For the text-containing cell, return its midpoint in [X, Y] coordinate format. 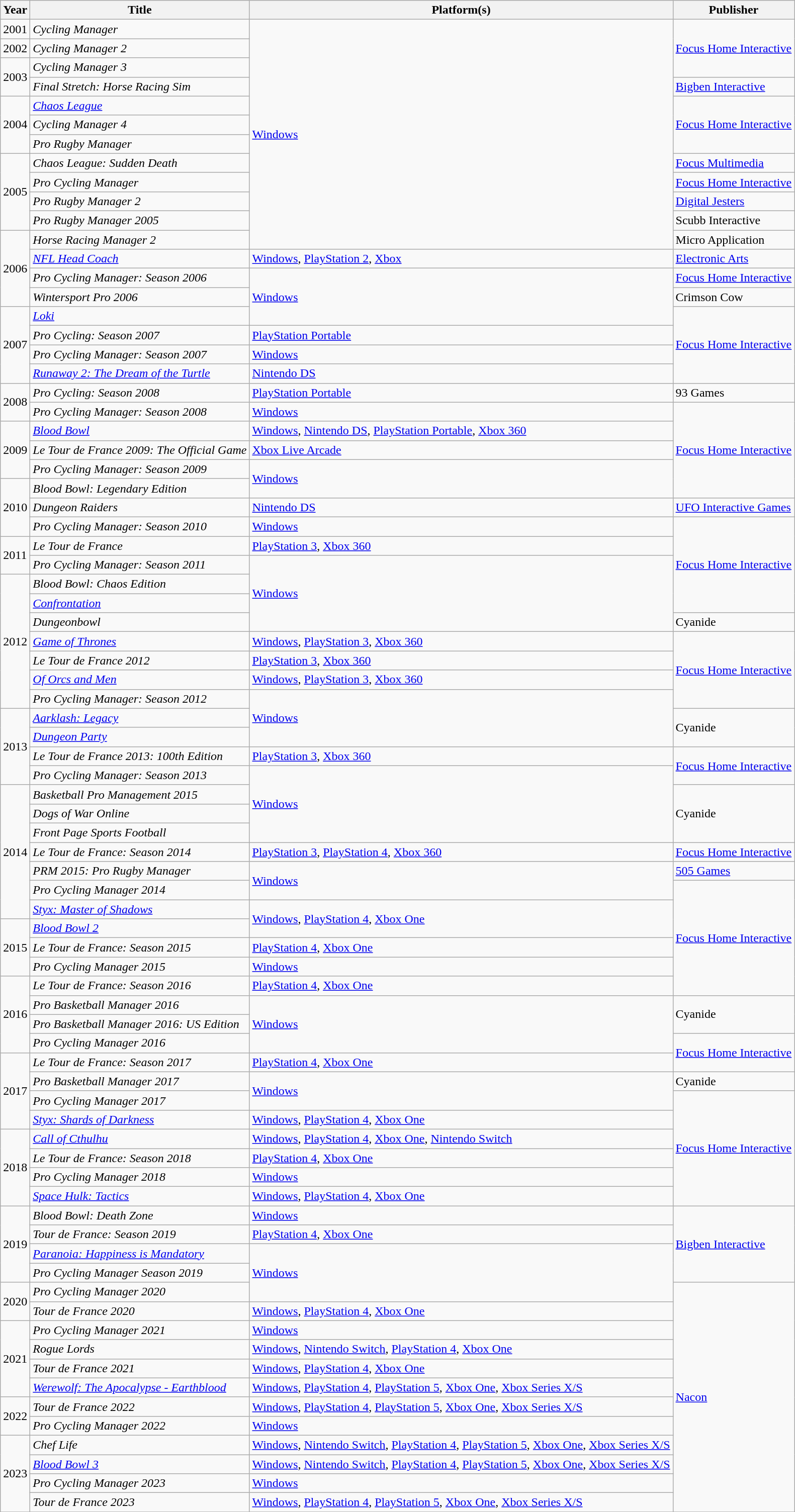
505 Games [734, 871]
Tour de France 2020 [140, 1311]
Runaway 2: The Dream of the Turtle [140, 373]
2003 [15, 77]
Game of Thrones [140, 641]
Pro Cycling: Season 2008 [140, 393]
Crimson Cow [734, 297]
Le Tour de France 2013: 100th Edition [140, 756]
Le Tour de France: Season 2014 [140, 852]
Cycling Manager 4 [140, 125]
Dogs of War Online [140, 813]
Pro Cycling Manager 2021 [140, 1330]
Basketball Pro Management 2015 [140, 794]
2020 [15, 1301]
Pro Cycling Manager 2020 [140, 1292]
Blood Bowl: Death Zone [140, 1215]
UFO Interactive Games [734, 507]
Pro Cycling Manager: Season 2010 [140, 526]
Nacon [734, 1397]
Cycling Manager 3 [140, 67]
Pro Cycling Manager: Season 2011 [140, 565]
Windows, PlayStation 4, Xbox One, Nintendo Switch [461, 1139]
2005 [15, 192]
Pro Rugby Manager 2005 [140, 220]
Windows, Nintendo DS, PlayStation Portable, Xbox 360 [461, 431]
Pro Rugby Manager 2 [140, 201]
Windows, PlayStation 2, Xbox [461, 259]
Pro Cycling Manager 2015 [140, 967]
Styx: Master of Shadows [140, 909]
Le Tour de France 2009: The Official Game [140, 450]
Cycling Manager 2 [140, 48]
Pro Basketball Manager 2016: US Edition [140, 1024]
Title [140, 10]
2023 [15, 1473]
2019 [15, 1244]
Chaos League: Sudden Death [140, 163]
Le Tour de France: Season 2015 [140, 948]
Le Tour de France 2012 [140, 660]
Electronic Arts [734, 259]
PlayStation 3, PlayStation 4, Xbox 360 [461, 852]
2018 [15, 1167]
93 Games [734, 393]
Publisher [734, 10]
2021 [15, 1359]
Pro Cycling Manager: Season 2007 [140, 354]
Pro Cycling Manager [140, 182]
Tour de France 2021 [140, 1368]
Chef Life [140, 1445]
Micro Application [734, 240]
2022 [15, 1416]
Front Page Sports Football [140, 832]
Pro Cycling Manager 2018 [140, 1177]
Tour de France 2022 [140, 1406]
Cycling Manager [140, 29]
Blood Bowl 2 [140, 928]
Pro Cycling: Season 2007 [140, 335]
Pro Cycling Manager: Season 2013 [140, 775]
Pro Cycling Manager Season 2019 [140, 1273]
Aarklash: Legacy [140, 718]
2014 [15, 852]
2015 [15, 948]
Confrontation [140, 603]
Chaos League [140, 106]
Platform(s) [461, 10]
Dungeonbowl [140, 622]
Scubb Interactive [734, 220]
Dungeon Party [140, 737]
Focus Multimedia [734, 163]
Of Orcs and Men [140, 680]
2009 [15, 450]
2016 [15, 1014]
Call of Cthulhu [140, 1139]
2004 [15, 125]
Blood Bowl: Legendary Edition [140, 488]
Paranoia: Happiness is Mandatory [140, 1254]
Space Hulk: Tactics [140, 1196]
2017 [15, 1091]
2010 [15, 507]
Pro Basketball Manager 2017 [140, 1081]
Le Tour de France: Season 2017 [140, 1062]
Loki [140, 316]
Blood Bowl: Chaos Edition [140, 584]
2007 [15, 345]
Pro Cycling Manager: Season 2009 [140, 469]
Le Tour de France [140, 545]
2013 [15, 746]
Pro Basketball Manager 2016 [140, 1005]
Windows, Nintendo Switch, PlayStation 4, Xbox One [461, 1349]
Pro Cycling Manager 2022 [140, 1426]
Wintersport Pro 2006 [140, 297]
PRM 2015: Pro Rugby Manager [140, 871]
Pro Cycling Manager 2014 [140, 890]
Final Stretch: Horse Racing Sim [140, 86]
2001 [15, 29]
Pro Cycling Manager: Season 2008 [140, 412]
Rogue Lords [140, 1349]
Pro Cycling Manager 2017 [140, 1100]
2002 [15, 48]
2006 [15, 268]
Digital Jesters [734, 201]
NFL Head Coach [140, 259]
Pro Rugby Manager [140, 144]
Blood Bowl 3 [140, 1464]
Horse Racing Manager 2 [140, 240]
Tour de France: Season 2019 [140, 1235]
2011 [15, 555]
Blood Bowl [140, 431]
Tour de France 2023 [140, 1502]
Pro Cycling Manager 2016 [140, 1043]
Pro Cycling Manager 2023 [140, 1483]
Dungeon Raiders [140, 507]
Styx: Shards of Darkness [140, 1119]
Le Tour de France: Season 2016 [140, 986]
Pro Cycling Manager: Season 2006 [140, 278]
Le Tour de France: Season 2018 [140, 1158]
2008 [15, 402]
Pro Cycling Manager: Season 2012 [140, 699]
Werewolf: The Apocalypse - Earthblood [140, 1387]
Xbox Live Arcade [461, 450]
Year [15, 10]
2012 [15, 641]
